Identify which cell holds the provided text, then report its (x, y) central coordinate. 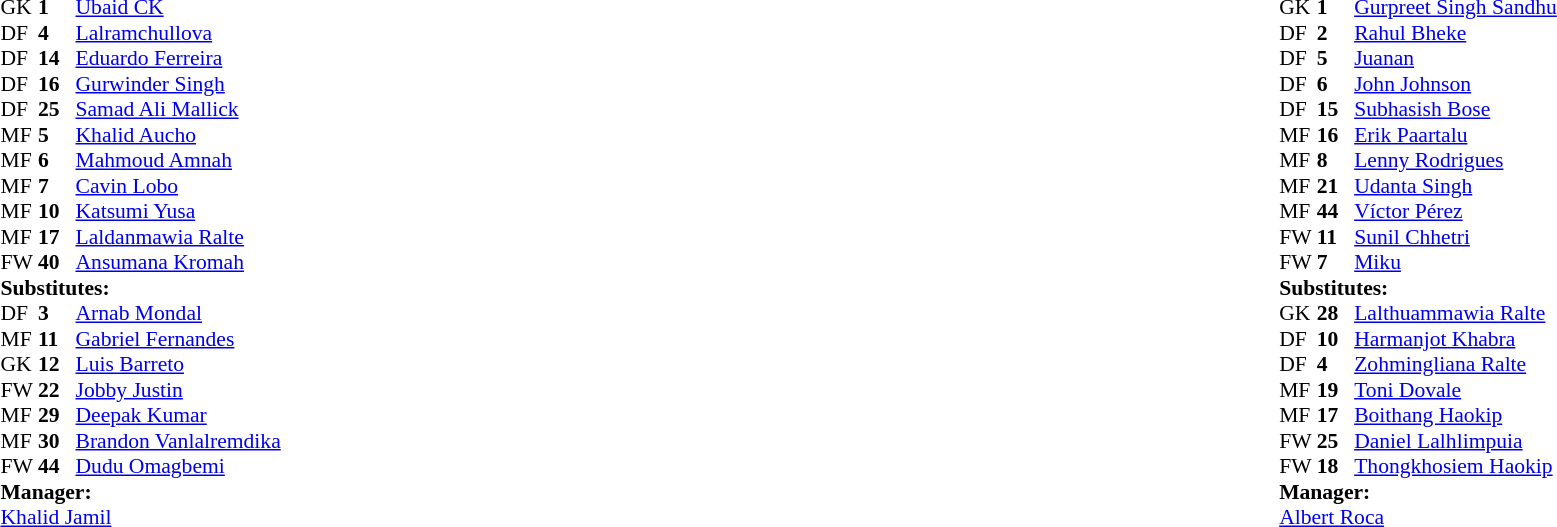
Subhasish Bose (1456, 109)
Luis Barreto (178, 365)
Eduardo Ferreira (178, 59)
12 (57, 365)
Zohmingliana Ralte (1456, 365)
Gurwinder Singh (178, 84)
Boithang Haokip (1456, 415)
19 (1336, 390)
Arnab Mondal (178, 313)
Udanta Singh (1456, 186)
Jobby Justin (178, 390)
30 (57, 441)
14 (57, 59)
Samad Ali Mallick (178, 109)
Lalthuammawia Ralte (1456, 313)
29 (57, 415)
22 (57, 390)
Daniel Lalhlimpuia (1456, 441)
Harmanjot Khabra (1456, 339)
Lenny Rodrigues (1456, 161)
21 (1336, 186)
Rahul Bheke (1456, 33)
2 (1336, 33)
Khalid Aucho (178, 135)
40 (57, 263)
3 (57, 313)
Erik Paartalu (1456, 135)
Brandon Vanlalremdika (178, 441)
Toni Dovale (1456, 390)
Gabriel Fernandes (178, 339)
28 (1336, 313)
18 (1336, 467)
Katsumi Yusa (178, 211)
Juanan (1456, 59)
Dudu Omagbemi (178, 467)
Cavin Lobo (178, 186)
Víctor Pérez (1456, 211)
John Johnson (1456, 84)
Deepak Kumar (178, 415)
Mahmoud Amnah (178, 161)
Ansumana Kromah (178, 263)
Thongkhosiem Haokip (1456, 467)
Lalramchullova (178, 33)
Miku (1456, 263)
Laldanmawia Ralte (178, 237)
Sunil Chhetri (1456, 237)
8 (1336, 161)
15 (1336, 109)
